Find where the given text appears and provide that cell's center as [X, Y] coordinate. 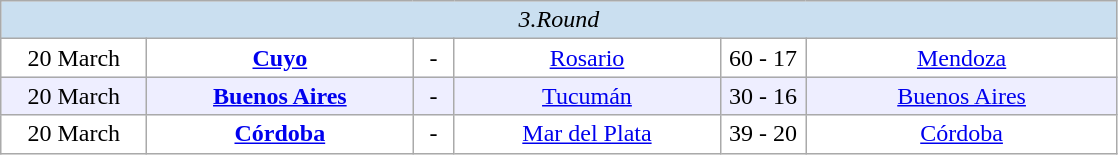
Cuyo [280, 58]
39 - 20 [763, 134]
Tucumán [587, 96]
Rosario [587, 58]
60 - 17 [763, 58]
3.Round [559, 20]
Mendoza [962, 58]
30 - 16 [763, 96]
Mar del Plata [587, 134]
